Identify which cell holds the provided text, then report its [x, y] central coordinate. 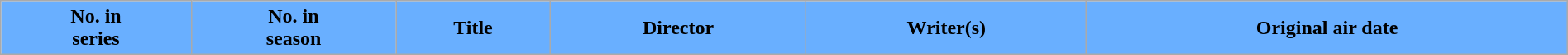
No. inseason [293, 28]
Writer(s) [946, 28]
Original air date [1327, 28]
Director [678, 28]
Title [473, 28]
No. inseries [96, 28]
